Determine the (X, Y) coordinate at the center of the cell enclosing the given text.  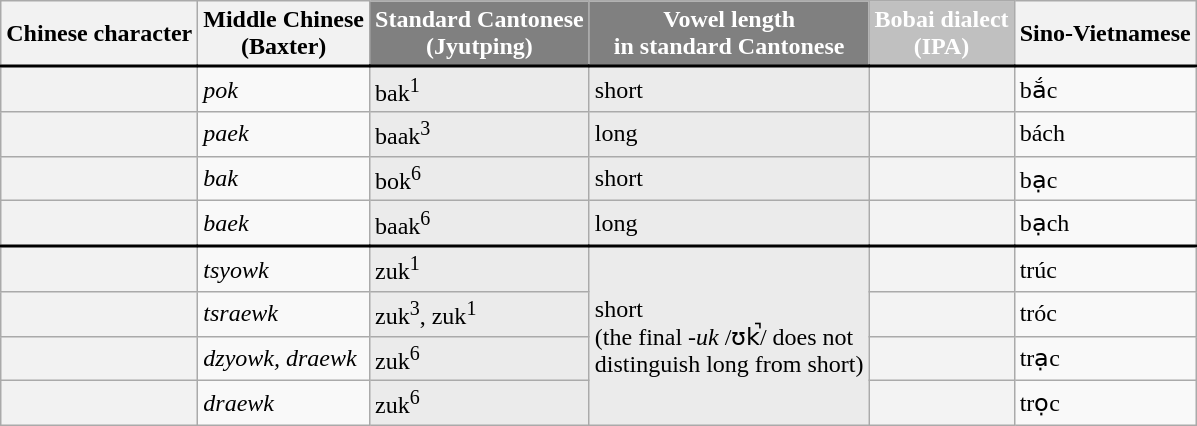
trúc (1105, 268)
Chinese character (100, 34)
zuk3, zuk1 (480, 314)
Middle Chinese(Baxter) (284, 34)
pok (284, 90)
short (the final -uk /ʊk̚/ does not distinguish long from short) (729, 336)
Sino-Vietnamese (1105, 34)
bak1 (480, 90)
tsraewk (284, 314)
tróc (1105, 314)
baek (284, 224)
zuk1 (480, 268)
bạc (1105, 178)
baak6 (480, 224)
bạch (1105, 224)
bok6 (480, 178)
tsyowk (284, 268)
dzyowk, draewk (284, 358)
bak (284, 178)
Bobai dialect(IPA) (942, 34)
trạc (1105, 358)
baak3 (480, 134)
trọc (1105, 404)
draewk (284, 404)
bách (1105, 134)
Vowel length in standard Cantonese (729, 34)
paek (284, 134)
bắc (1105, 90)
Standard Cantonese(Jyutping) (480, 34)
